Determine the [x, y] coordinate at the center of the cell enclosing the given text.  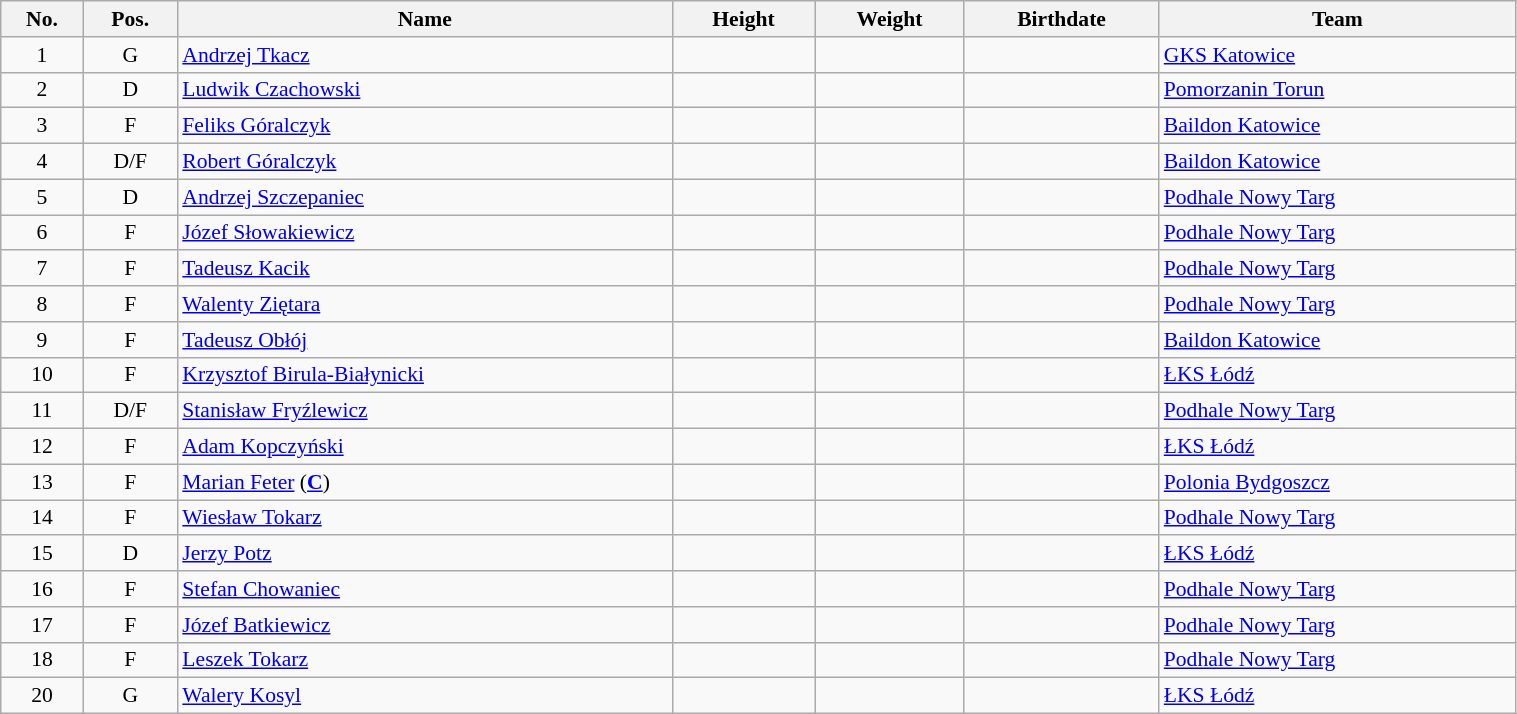
7 [42, 269]
Pos. [130, 19]
Andrzej Szczepaniec [424, 197]
6 [42, 233]
Robert Góralczyk [424, 162]
GKS Katowice [1338, 55]
11 [42, 411]
14 [42, 518]
12 [42, 447]
5 [42, 197]
8 [42, 304]
Stanisław Fryźlewicz [424, 411]
Height [744, 19]
Tadeusz Obłój [424, 340]
2 [42, 90]
Pomorzanin Torun [1338, 90]
Jerzy Potz [424, 554]
18 [42, 660]
Wiesław Tokarz [424, 518]
20 [42, 696]
17 [42, 625]
Polonia Bydgoszcz [1338, 482]
9 [42, 340]
Leszek Tokarz [424, 660]
Walenty Ziętara [424, 304]
Walery Kosyl [424, 696]
Marian Feter (C) [424, 482]
3 [42, 126]
Feliks Góralczyk [424, 126]
No. [42, 19]
Krzysztof Birula-Białynicki [424, 375]
10 [42, 375]
Weight [890, 19]
Team [1338, 19]
Tadeusz Kacik [424, 269]
4 [42, 162]
Stefan Chowaniec [424, 589]
Name [424, 19]
Ludwik Czachowski [424, 90]
Andrzej Tkacz [424, 55]
1 [42, 55]
16 [42, 589]
Józef Batkiewicz [424, 625]
13 [42, 482]
Józef Słowakiewicz [424, 233]
Birthdate [1061, 19]
15 [42, 554]
Adam Kopczyński [424, 447]
